Locate the cell with the specified text and output its (X, Y) center coordinate. 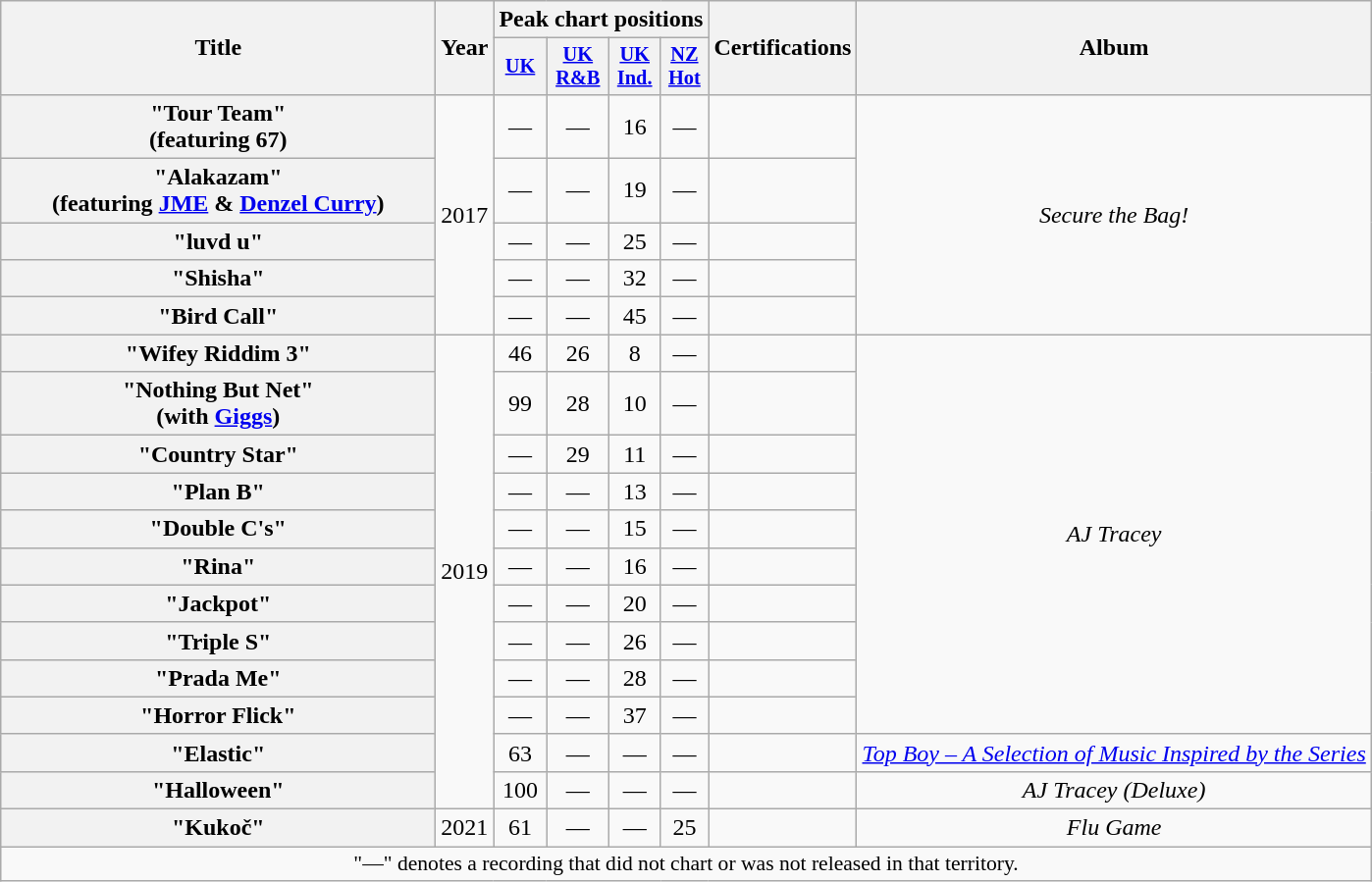
2021 (465, 828)
Top Boy – A Selection of Music Inspired by the Series (1114, 752)
"—" denotes a recording that did not chart or was not released in that territory. (687, 864)
45 (635, 316)
Album (1114, 48)
"Triple S" (218, 641)
"Prada Me" (218, 678)
"Shisha" (218, 279)
"Jackpot" (218, 603)
Peak chart positions (601, 20)
"Nothing But Net"(with Giggs) (218, 404)
8 (635, 353)
UKR&B (577, 67)
Title (218, 48)
AJ Tracey (Deluxe) (1114, 790)
15 (635, 529)
"Halloween" (218, 790)
Secure the Bag! (1114, 214)
13 (635, 492)
"Tour Team"(featuring 67) (218, 126)
"Elastic" (218, 752)
11 (635, 454)
20 (635, 603)
46 (520, 353)
10 (635, 404)
"luvd u" (218, 241)
Certifications (783, 48)
"Wifey Riddim 3" (218, 353)
Flu Game (1114, 828)
99 (520, 404)
"Plan B" (218, 492)
"Bird Call" (218, 316)
63 (520, 752)
37 (635, 715)
NZHot (685, 67)
61 (520, 828)
"Rina" (218, 566)
UK (520, 67)
"Alakazam"(featuring JME & Denzel Curry) (218, 190)
UKInd. (635, 67)
"Country Star" (218, 454)
100 (520, 790)
Year (465, 48)
2017 (465, 214)
"Horror Flick" (218, 715)
"Double C's" (218, 529)
AJ Tracey (1114, 535)
29 (577, 454)
"Kukoč" (218, 828)
2019 (465, 572)
32 (635, 279)
19 (635, 190)
